Locate the cell with the specified text and output its (x, y) center coordinate. 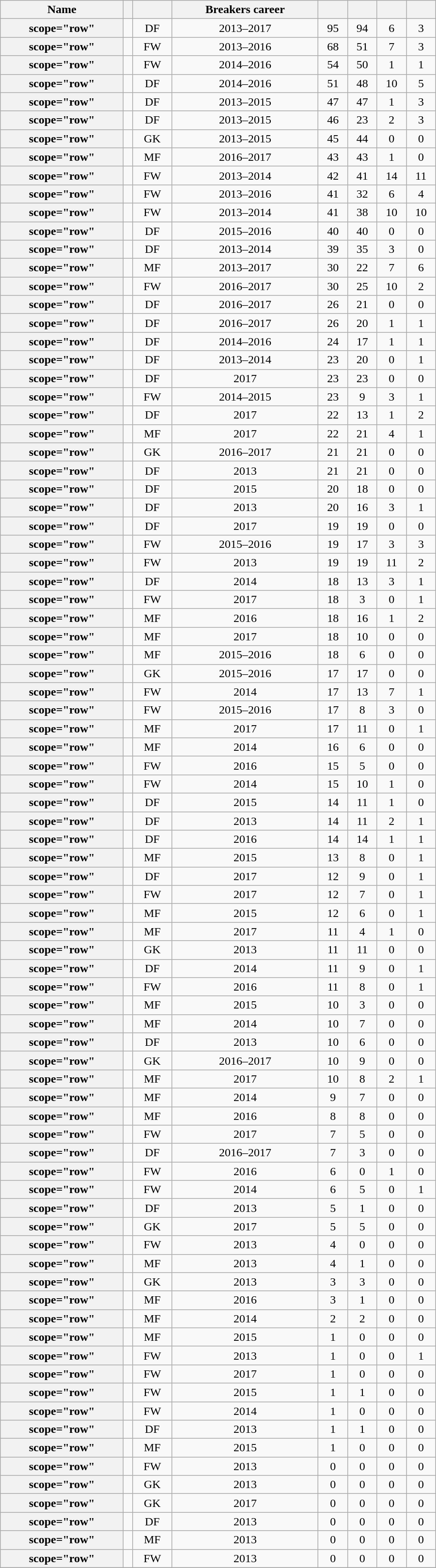
24 (333, 342)
44 (362, 139)
Breakers career (245, 10)
42 (333, 175)
39 (333, 249)
2014–2015 (245, 397)
Name (62, 10)
94 (362, 28)
54 (333, 65)
32 (362, 194)
68 (333, 47)
46 (333, 120)
48 (362, 83)
45 (333, 139)
50 (362, 65)
95 (333, 28)
35 (362, 249)
25 (362, 286)
38 (362, 212)
